Return [x, y] of the center of cell containing provided text 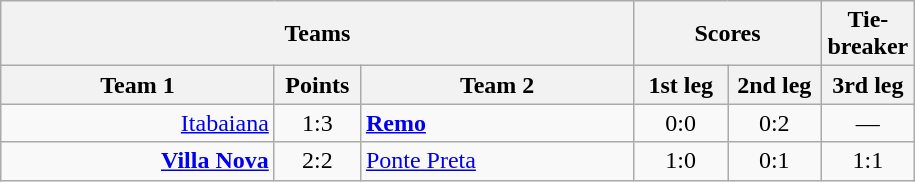
1:0 [681, 161]
Itabaiana [138, 123]
Tie-breaker [868, 34]
1:3 [317, 123]
Scores [728, 34]
1st leg [681, 85]
Remo [497, 123]
0:1 [775, 161]
1:1 [868, 161]
2nd leg [775, 85]
Team 1 [138, 85]
Ponte Preta [497, 161]
3rd leg [868, 85]
0:0 [681, 123]
Teams [318, 34]
Team 2 [497, 85]
— [868, 123]
0:2 [775, 123]
2:2 [317, 161]
Villa Nova [138, 161]
Points [317, 85]
